Identify which cell holds the provided text, then report its (X, Y) central coordinate. 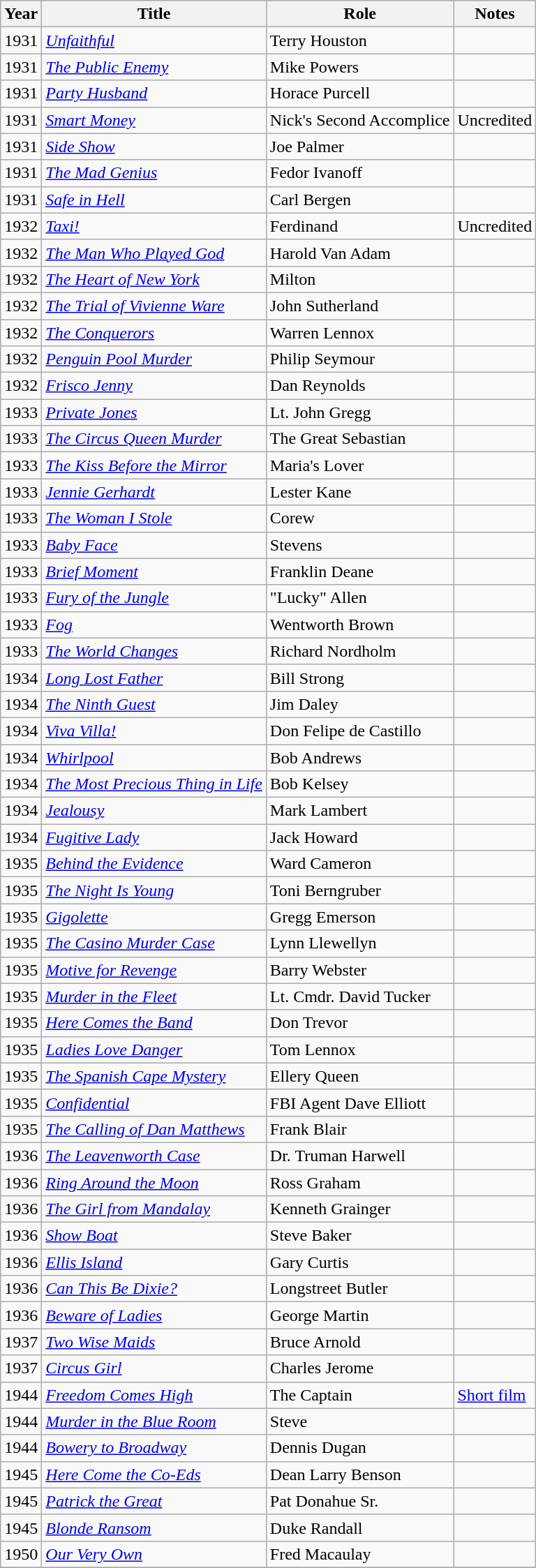
The Great Sebastian (360, 439)
The Man Who Played God (154, 253)
Can This Be Dixie? (154, 1289)
Penguin Pool Murder (154, 359)
The Girl from Mandalay (154, 1209)
Our Very Own (154, 1554)
Motive for Revenge (154, 970)
The Captain (360, 1395)
Behind the Evidence (154, 864)
Private Jones (154, 412)
Blonde Ransom (154, 1528)
Taxi! (154, 226)
Ring Around the Moon (154, 1183)
Smart Money (154, 120)
Role (360, 14)
The Ninth Guest (154, 704)
Brief Moment (154, 572)
FBI Agent Dave Elliott (360, 1103)
The Casino Murder Case (154, 943)
The Calling of Dan Matthews (154, 1129)
Gigolette (154, 917)
Fury of the Jungle (154, 598)
Mark Lambert (360, 811)
Pat Donahue Sr. (360, 1501)
Corew (360, 518)
The Heart of New York (154, 279)
Lt. John Gregg (360, 412)
Ladies Love Danger (154, 1050)
Long Lost Father (154, 678)
Carl Bergen (360, 200)
1950 (21, 1554)
Bowery to Broadway (154, 1448)
Charles Jerome (360, 1368)
Barry Webster (360, 970)
Milton (360, 279)
The Spanish Cape Mystery (154, 1076)
Side Show (154, 147)
Bill Strong (360, 678)
Kenneth Grainger (360, 1209)
Fog (154, 625)
Bruce Arnold (360, 1342)
The Trial of Vivienne Ware (154, 306)
Dennis Dugan (360, 1448)
Wentworth Brown (360, 625)
Warren Lennox (360, 333)
Notes (495, 14)
Gary Curtis (360, 1262)
Confidential (154, 1103)
The Night Is Young (154, 890)
The Public Enemy (154, 67)
Terry Houston (360, 40)
Freedom Comes High (154, 1395)
Frisco Jenny (154, 386)
Duke Randall (360, 1528)
Here Come the Co-Eds (154, 1474)
Title (154, 14)
Lt. Cmdr. David Tucker (360, 996)
Jealousy (154, 811)
Year (21, 14)
Toni Berngruber (360, 890)
Circus Girl (154, 1368)
George Martin (360, 1315)
Franklin Deane (360, 572)
The Woman I Stole (154, 518)
Jennie Gerhardt (154, 492)
Lynn Llewellyn (360, 943)
Fred Macaulay (360, 1554)
Steve (360, 1421)
Short film (495, 1395)
Ward Cameron (360, 864)
Horace Purcell (360, 94)
Mike Powers (360, 67)
Tom Lennox (360, 1050)
Ellery Queen (360, 1076)
Ross Graham (360, 1183)
The Kiss Before the Mirror (154, 465)
Joe Palmer (360, 147)
The Circus Queen Murder (154, 439)
Jim Daley (360, 704)
Frank Blair (360, 1129)
Fugitive Lady (154, 837)
Ferdinand (360, 226)
The Mad Genius (154, 173)
The World Changes (154, 651)
Philip Seymour (360, 359)
The Most Precious Thing in Life (154, 784)
Show Boat (154, 1236)
Murder in the Fleet (154, 996)
Here Comes the Band (154, 1023)
Safe in Hell (154, 200)
Bob Kelsey (360, 784)
Longstreet Butler (360, 1289)
Dan Reynolds (360, 386)
John Sutherland (360, 306)
Two Wise Maids (154, 1342)
Bob Andrews (360, 757)
Stevens (360, 545)
Patrick the Great (154, 1501)
Dean Larry Benson (360, 1474)
Baby Face (154, 545)
Dr. Truman Harwell (360, 1156)
Richard Nordholm (360, 651)
Maria's Lover (360, 465)
Steve Baker (360, 1236)
Unfaithful (154, 40)
Beware of Ladies (154, 1315)
Don Trevor (360, 1023)
Fedor Ivanoff (360, 173)
Nick's Second Accomplice (360, 120)
"Lucky" Allen (360, 598)
The Conquerors (154, 333)
Harold Van Adam (360, 253)
Jack Howard (360, 837)
Don Felipe de Castillo (360, 731)
Murder in the Blue Room (154, 1421)
The Leavenworth Case (154, 1156)
Whirlpool (154, 757)
Party Husband (154, 94)
Lester Kane (360, 492)
Gregg Emerson (360, 917)
Viva Villa! (154, 731)
Ellis Island (154, 1262)
